Return (x, y) of the center of cell containing provided text 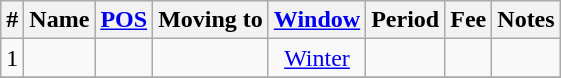
# (12, 20)
POS (124, 20)
Window (316, 20)
Moving to (211, 20)
Name (60, 20)
Fee (468, 20)
Notes (526, 20)
Winter (316, 58)
Period (406, 20)
1 (12, 58)
